For the text-containing cell, return its midpoint in [X, Y] coordinate format. 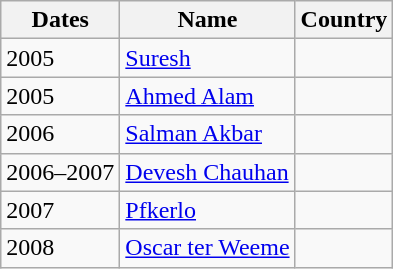
Country [344, 20]
Ahmed Alam [208, 96]
Devesh Chauhan [208, 172]
2006 [60, 134]
Name [208, 20]
2006–2007 [60, 172]
Dates [60, 20]
2008 [60, 248]
Pfkerlo [208, 210]
Oscar ter Weeme [208, 248]
Salman Akbar [208, 134]
2007 [60, 210]
Suresh [208, 58]
